Find where the given text appears and provide that cell's center as (X, Y) coordinate. 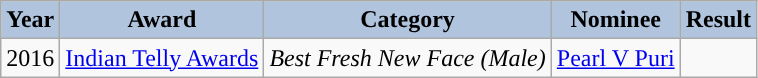
Nominee (616, 20)
Indian Telly Awards (162, 58)
Year (30, 20)
Award (162, 20)
Best Fresh New Face (Male) (408, 58)
Result (718, 20)
Pearl V Puri (616, 58)
2016 (30, 58)
Category (408, 20)
